From the cell containing the given text, extract its center point as [X, Y] coordinate. 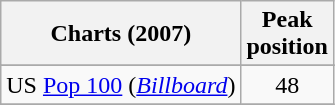
48 [287, 85]
US Pop 100 (Billboard) [121, 85]
Peakposition [287, 34]
Charts (2007) [121, 34]
